Scan for the cell matching the given text and deliver its [X, Y] coordinate at center. 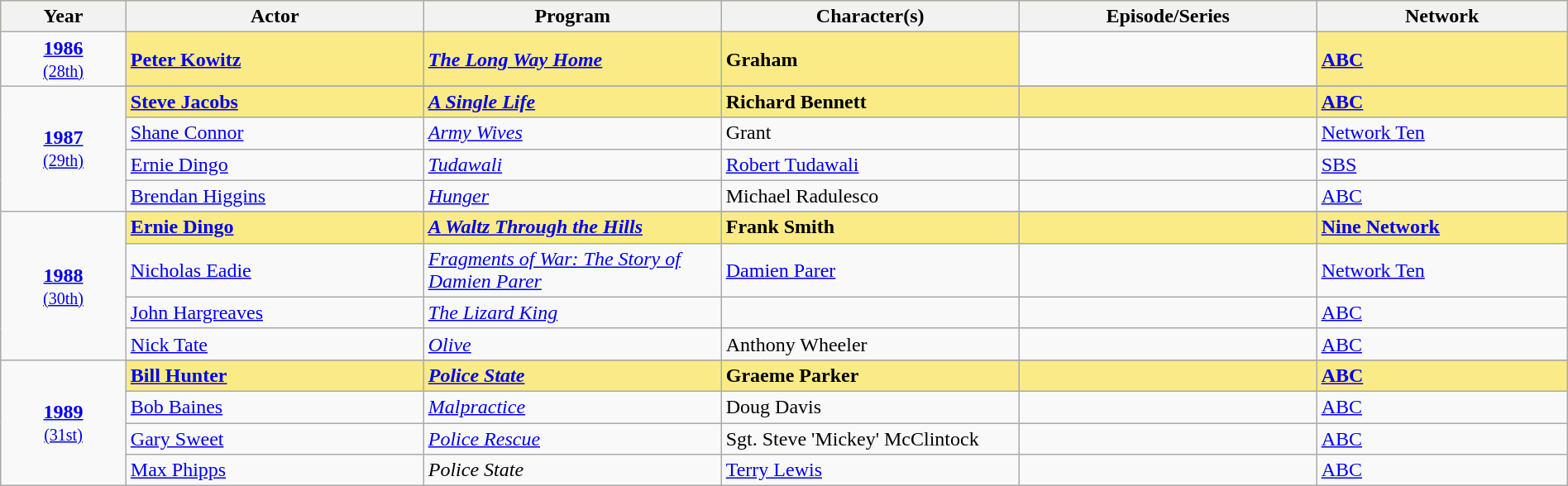
Fragments of War: The Story of Damien Parer [572, 269]
Episode/Series [1168, 17]
SBS [1442, 164]
Hunger [572, 196]
Year [64, 17]
Malpractice [572, 407]
1987(29th) [64, 149]
John Hargreaves [275, 312]
Actor [275, 17]
Shane Connor [275, 133]
Gary Sweet [275, 439]
Nicholas Eadie [275, 269]
Damien Parer [870, 269]
Program [572, 17]
1988(30th) [64, 286]
Brendan Higgins [275, 196]
Robert Tudawali [870, 164]
The Long Way Home [572, 60]
Doug Davis [870, 407]
Olive [572, 344]
Nine Network [1442, 227]
Character(s) [870, 17]
A Waltz Through the Hills [572, 227]
Graeme Parker [870, 375]
Frank Smith [870, 227]
The Lizard King [572, 312]
Michael Radulesco [870, 196]
Nick Tate [275, 344]
Max Phipps [275, 470]
Grant [870, 133]
Steve Jacobs [275, 102]
Police Rescue [572, 439]
Anthony Wheeler [870, 344]
Army Wives [572, 133]
1986(28th) [64, 60]
A Single Life [572, 102]
Tudawali [572, 164]
Graham [870, 60]
Bob Baines [275, 407]
Sgt. Steve 'Mickey' McClintock [870, 439]
Network [1442, 17]
Bill Hunter [275, 375]
Peter Kowitz [275, 60]
1989(31st) [64, 422]
Richard Bennett [870, 102]
Terry Lewis [870, 470]
